Return [x, y] of the center of cell containing provided text 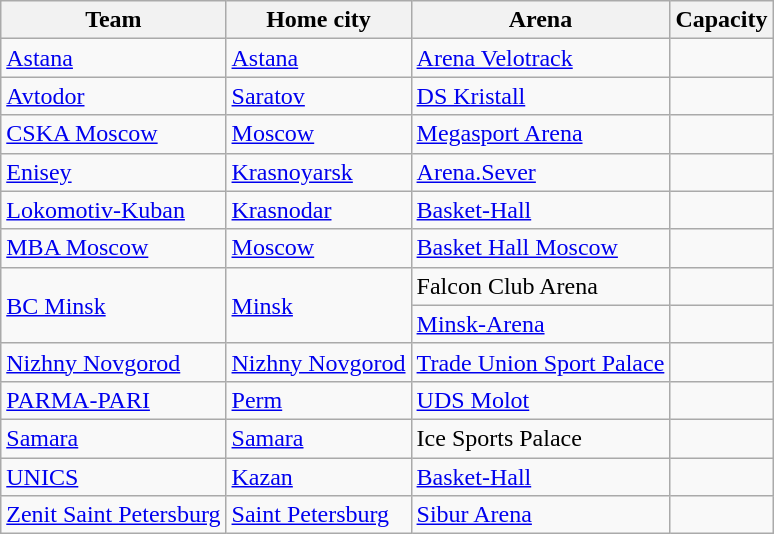
Saratov [318, 96]
Trade Union Sport Palace [540, 362]
Krasnoyarsk [318, 172]
Arena [540, 20]
Megasport Arena [540, 134]
Krasnodar [318, 210]
UDS Molot [540, 400]
BC Minsk [114, 305]
MBA Moscow [114, 248]
Arena.Sever [540, 172]
Minsk-Arena [540, 324]
CSKA Moscow [114, 134]
PARMA-PARI [114, 400]
Avtodor [114, 96]
Enisey [114, 172]
Zenit Saint Petersburg [114, 515]
Saint Petersburg [318, 515]
Falcon Club Arena [540, 286]
Sibur Arena [540, 515]
UNICS [114, 477]
DS Kristall [540, 96]
Lokomotiv-Kuban [114, 210]
Ice Sports Palace [540, 438]
Capacity [722, 20]
Minsk [318, 305]
Basket Hall Moscow [540, 248]
Home city [318, 20]
Perm [318, 400]
Arena Velotrack [540, 58]
Team [114, 20]
Kazan [318, 477]
